From the cell containing the given text, extract its center point as [X, Y] coordinate. 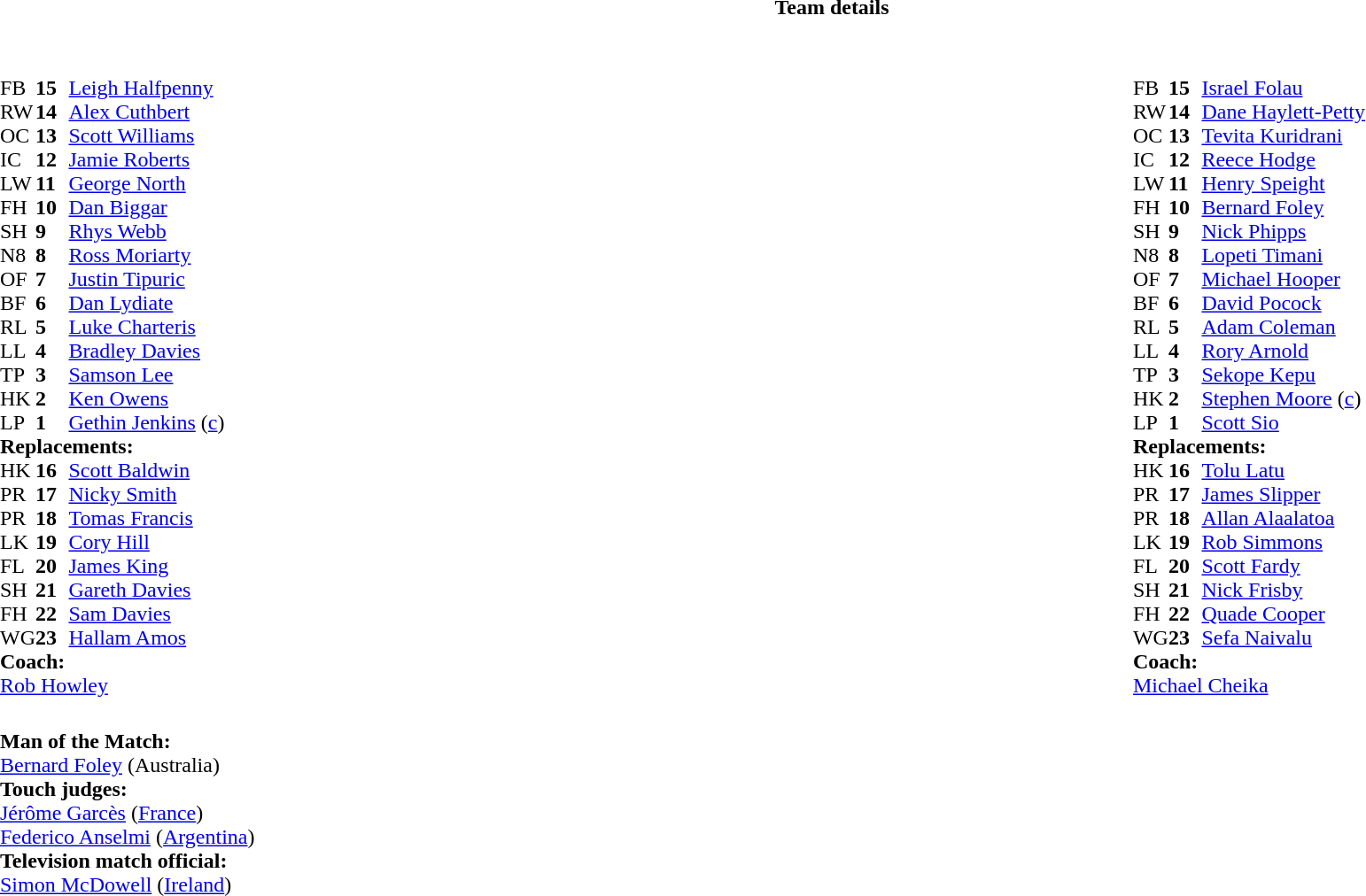
Ken Owens [146, 398]
Dane Haylett-Petty [1283, 112]
Scott Sio [1283, 423]
Henry Speight [1283, 184]
Nick Phipps [1283, 232]
Sam Davies [146, 614]
Luke Charteris [146, 328]
Rob Simmons [1283, 542]
Gareth Davies [146, 590]
Dan Biggar [146, 207]
James Slipper [1283, 494]
Gethin Jenkins (c) [146, 423]
Reece Hodge [1283, 159]
Scott Fardy [1283, 567]
Rhys Webb [146, 232]
Tevita Kuridrani [1283, 136]
Samson Lee [146, 375]
Dan Lydiate [146, 303]
James King [146, 567]
Sefa Naivalu [1283, 637]
Allan Alaalatoa [1283, 519]
Justin Tipuric [146, 280]
Bradley Davies [146, 351]
Bernard Foley [1283, 207]
Scott Baldwin [146, 471]
Rob Howley [112, 685]
Rory Arnold [1283, 351]
Adam Coleman [1283, 328]
George North [146, 184]
Nicky Smith [146, 494]
Tomas Francis [146, 519]
Leigh Halfpenny [146, 89]
Jamie Roberts [146, 159]
Cory Hill [146, 542]
Israel Folau [1283, 89]
Hallam Amos [146, 637]
Ross Moriarty [146, 255]
Quade Cooper [1283, 614]
Alex Cuthbert [146, 112]
Lopeti Timani [1283, 255]
Michael Cheika [1249, 685]
Stephen Moore (c) [1283, 398]
Tolu Latu [1283, 471]
David Pocock [1283, 303]
Nick Frisby [1283, 590]
Michael Hooper [1283, 280]
Scott Williams [146, 136]
Sekope Kepu [1283, 375]
